Locate the cell with the specified text and output its (X, Y) center coordinate. 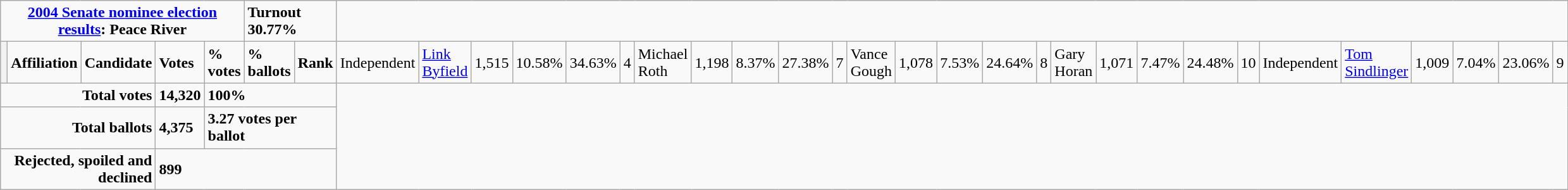
1,071 (1117, 62)
8.37% (755, 62)
Affiliation (44, 62)
Link Byfield (445, 62)
24.48% (1211, 62)
23.06% (1526, 62)
10.58% (539, 62)
Michael Roth (663, 62)
1,009 (1432, 62)
27.38% (806, 62)
2004 Senate nominee election results: Peace River (123, 22)
Vance Gough (871, 62)
14,320 (180, 95)
899 (246, 168)
9 (1560, 62)
Candidate (118, 62)
24.64% (1009, 62)
7.04% (1476, 62)
3.27 votes per ballot (271, 128)
4,375 (180, 128)
Rank (315, 62)
7 (840, 62)
Rejected, spoiled and declined (78, 168)
7.53% (960, 62)
Gary Horan (1074, 62)
Total votes (78, 95)
1,515 (492, 62)
1,198 (712, 62)
Turnout 30.77% (290, 22)
Total ballots (78, 128)
7.47% (1160, 62)
34.63% (593, 62)
10 (1249, 62)
Tom Sindlinger (1376, 62)
4 (627, 62)
% votes (224, 62)
1,078 (916, 62)
% ballots (269, 62)
8 (1044, 62)
Votes (180, 62)
100% (271, 95)
